Locate the cell with the specified text and output its [x, y] center coordinate. 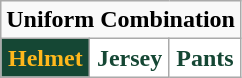
Helmet [46, 58]
Uniform Combination [121, 20]
Jersey [130, 58]
Pants [204, 58]
